Find where the given text appears and provide that cell's center as [X, Y] coordinate. 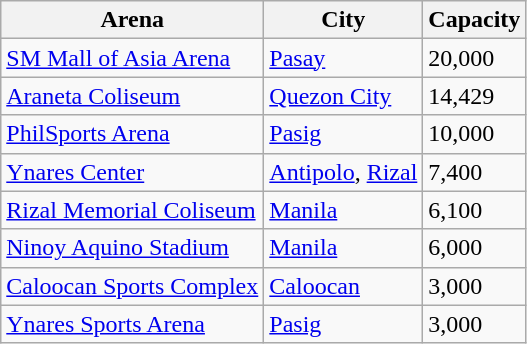
Arena [132, 20]
Pasay [344, 58]
Capacity [474, 20]
Ynares Center [132, 172]
6,000 [474, 248]
Araneta Coliseum [132, 96]
PhilSports Arena [132, 134]
Caloocan [344, 286]
City [344, 20]
7,400 [474, 172]
Caloocan Sports Complex [132, 286]
Ninoy Aquino Stadium [132, 248]
Quezon City [344, 96]
SM Mall of Asia Arena [132, 58]
6,100 [474, 210]
20,000 [474, 58]
Ynares Sports Arena [132, 324]
14,429 [474, 96]
Antipolo, Rizal [344, 172]
10,000 [474, 134]
Rizal Memorial Coliseum [132, 210]
